Scan for the cell matching the given text and deliver its (x, y) coordinate at center. 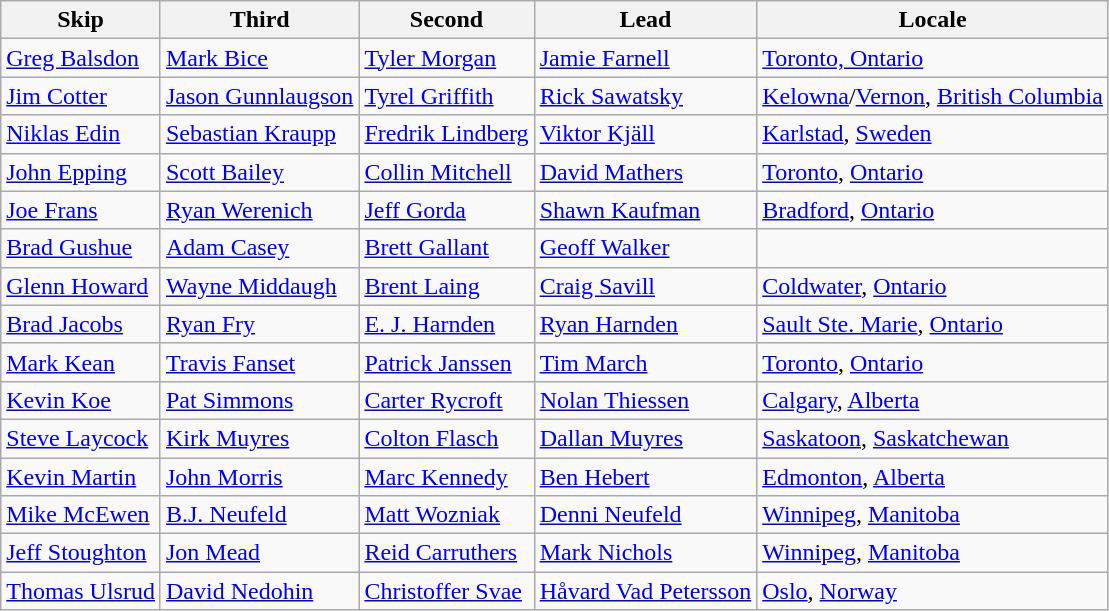
Shawn Kaufman (646, 210)
B.J. Neufeld (259, 515)
Steve Laycock (81, 438)
Rick Sawatsky (646, 96)
Calgary, Alberta (933, 400)
Sebastian Kraupp (259, 134)
Edmonton, Alberta (933, 477)
David Mathers (646, 172)
Ryan Harnden (646, 324)
Jamie Farnell (646, 58)
Thomas Ulsrud (81, 591)
Tim March (646, 362)
Third (259, 20)
Locale (933, 20)
E. J. Harnden (446, 324)
Jason Gunnlaugson (259, 96)
John Morris (259, 477)
Greg Balsdon (81, 58)
Patrick Janssen (446, 362)
Coldwater, Ontario (933, 286)
Jeff Gorda (446, 210)
Tyrel Griffith (446, 96)
Ryan Fry (259, 324)
Matt Wozniak (446, 515)
Brent Laing (446, 286)
Christoffer Svae (446, 591)
Travis Fanset (259, 362)
Colton Flasch (446, 438)
Karlstad, Sweden (933, 134)
Mark Kean (81, 362)
Skip (81, 20)
Ben Hebert (646, 477)
Collin Mitchell (446, 172)
Tyler Morgan (446, 58)
Brad Gushue (81, 248)
Kelowna/Vernon, British Columbia (933, 96)
Mike McEwen (81, 515)
Kevin Koe (81, 400)
Kirk Muyres (259, 438)
Oslo, Norway (933, 591)
Niklas Edin (81, 134)
Mark Nichols (646, 553)
Glenn Howard (81, 286)
Nolan Thiessen (646, 400)
Reid Carruthers (446, 553)
John Epping (81, 172)
Joe Frans (81, 210)
Denni Neufeld (646, 515)
Sault Ste. Marie, Ontario (933, 324)
Carter Rycroft (446, 400)
Saskatoon, Saskatchewan (933, 438)
Wayne Middaugh (259, 286)
Marc Kennedy (446, 477)
David Nedohin (259, 591)
Scott Bailey (259, 172)
Second (446, 20)
Kevin Martin (81, 477)
Viktor Kjäll (646, 134)
Adam Casey (259, 248)
Craig Savill (646, 286)
Jon Mead (259, 553)
Håvard Vad Petersson (646, 591)
Jeff Stoughton (81, 553)
Brett Gallant (446, 248)
Jim Cotter (81, 96)
Geoff Walker (646, 248)
Fredrik Lindberg (446, 134)
Pat Simmons (259, 400)
Ryan Werenich (259, 210)
Bradford, Ontario (933, 210)
Brad Jacobs (81, 324)
Mark Bice (259, 58)
Dallan Muyres (646, 438)
Lead (646, 20)
